Capture the cell that displays the provided text and extract its [X, Y] central coordinate. 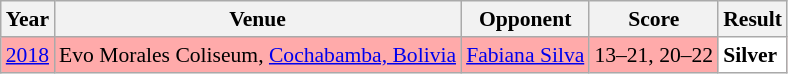
Fabiana Silva [525, 55]
2018 [28, 55]
Year [28, 19]
13–21, 20–22 [654, 55]
Score [654, 19]
Evo Morales Coliseum, Cochabamba, Bolivia [258, 55]
Silver [752, 55]
Opponent [525, 19]
Venue [258, 19]
Result [752, 19]
